Search for the cell housing the specified text and yield its [x, y] center coordinate. 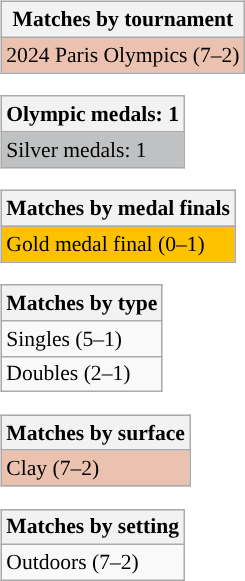
Gold medal final (0–1) [118, 244]
Matches by setting [92, 527]
Matches by surface [96, 433]
Silver medals: 1 [92, 150]
Matches by medal finals [118, 209]
Clay (7–2) [96, 468]
Singles (5–1) [82, 338]
Outdoors (7–2) [92, 563]
Matches by type [82, 303]
Olympic medals: 1 [92, 114]
Matches by tournament [122, 20]
2024 Paris Olympics (7–2) [122, 55]
Doubles (2–1) [82, 374]
